From the cell containing the given text, extract its center point as (x, y) coordinate. 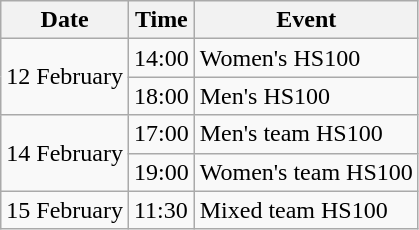
Women's HS100 (306, 58)
14:00 (161, 58)
14 February (65, 153)
Mixed team HS100 (306, 210)
Date (65, 20)
12 February (65, 77)
Event (306, 20)
Men's team HS100 (306, 134)
Men's HS100 (306, 96)
11:30 (161, 210)
17:00 (161, 134)
19:00 (161, 172)
Time (161, 20)
15 February (65, 210)
Women's team HS100 (306, 172)
18:00 (161, 96)
